Capture the cell that displays the provided text and extract its (x, y) central coordinate. 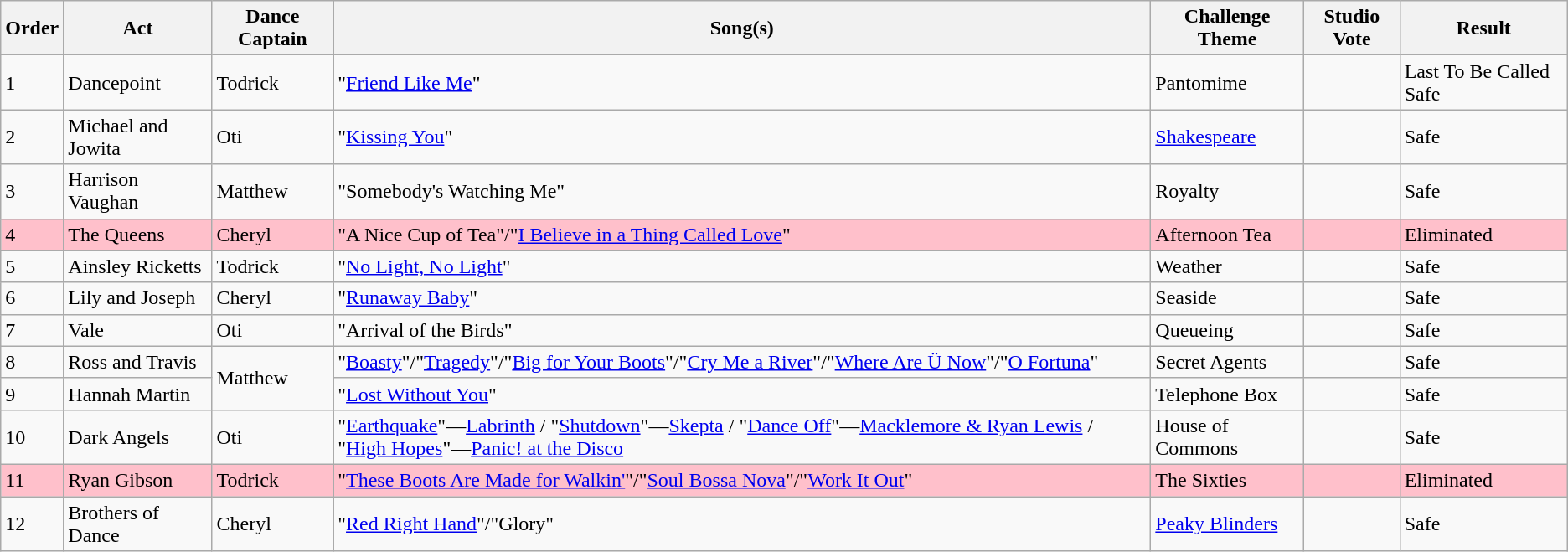
Dance Captain (273, 28)
"Friend Like Me" (742, 82)
7 (32, 330)
Pantomime (1228, 82)
Vale (137, 330)
"Earthquake"—Labrinth / "Shutdown"—Skepta / "Dance Off"—Macklemore & Ryan Lewis / "High Hopes"—Panic! at the Disco (742, 437)
"Arrival of the Birds" (742, 330)
Last To Be Called Safe (1483, 82)
"Somebody's Watching Me" (742, 191)
11 (32, 480)
Seaside (1228, 298)
The Queens (137, 235)
Ryan Gibson (137, 480)
Act (137, 28)
"Runaway Baby" (742, 298)
Studio Vote (1352, 28)
5 (32, 266)
Peaky Blinders (1228, 523)
8 (32, 362)
Michael and Jowita (137, 137)
"Boasty"/"Tragedy"/"Big for Your Boots"/"Cry Me a River"/"Where Are Ü Now"/"O Fortuna" (742, 362)
"Red Right Hand"/"Glory" (742, 523)
Dark Angels (137, 437)
House of Commons (1228, 437)
12 (32, 523)
Royalty (1228, 191)
"No Light, No Light" (742, 266)
Weather (1228, 266)
6 (32, 298)
10 (32, 437)
2 (32, 137)
1 (32, 82)
Harrison Vaughan (137, 191)
Order (32, 28)
Challenge Theme (1228, 28)
Result (1483, 28)
Brothers of Dance (137, 523)
"Lost Without You" (742, 394)
Lily and Joseph (137, 298)
Ainsley Ricketts (137, 266)
4 (32, 235)
Afternoon Tea (1228, 235)
"A Nice Cup of Tea"/"I Believe in a Thing Called Love" (742, 235)
Shakespeare (1228, 137)
Secret Agents (1228, 362)
Telephone Box (1228, 394)
"These Boots Are Made for Walkin'"/"Soul Bossa Nova"/"Work It Out" (742, 480)
The Sixties (1228, 480)
Song(s) (742, 28)
"Kissing You" (742, 137)
9 (32, 394)
Dancepoint (137, 82)
Ross and Travis (137, 362)
3 (32, 191)
Hannah Martin (137, 394)
Queueing (1228, 330)
